Return the [x, y] coordinate for the center point of the cell that contains the specified text.  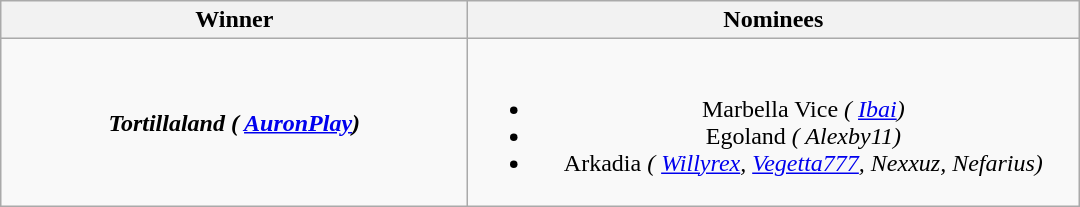
Winner [234, 20]
Tortillaland ( AuronPlay) [234, 122]
Nominees [774, 20]
Marbella Vice ( Ibai)Egoland ( Alexby11)Arkadia ( Willyrex, Vegetta777, Nexxuz, Nefarius) [774, 122]
